Identify which cell holds the provided text, then report its [x, y] central coordinate. 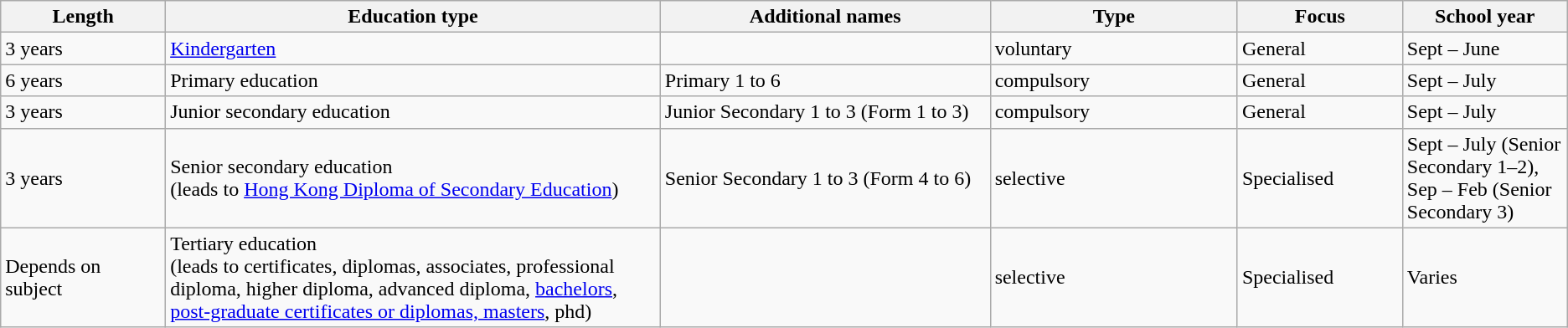
Kindergarten [414, 49]
Primary 1 to 6 [825, 80]
Additional names [825, 17]
Primary education [414, 80]
Education type [414, 17]
Junior Secondary 1 to 3 (Form 1 to 3) [825, 112]
Senior Secondary 1 to 3 (Form 4 to 6) [825, 177]
Type [1114, 17]
voluntary [1114, 49]
Focus [1320, 17]
Sept – July (Senior Secondary 1–2), Sep – Feb (Senior Secondary 3) [1484, 177]
6 years [84, 80]
Depends on subject [84, 278]
Length [84, 17]
Junior secondary education [414, 112]
Senior secondary education(leads to Hong Kong Diploma of Secondary Education) [414, 177]
School year [1484, 17]
Sept – June [1484, 49]
Varies [1484, 278]
